Provide the [X, Y] coordinate of the cell's center where the given text is located.  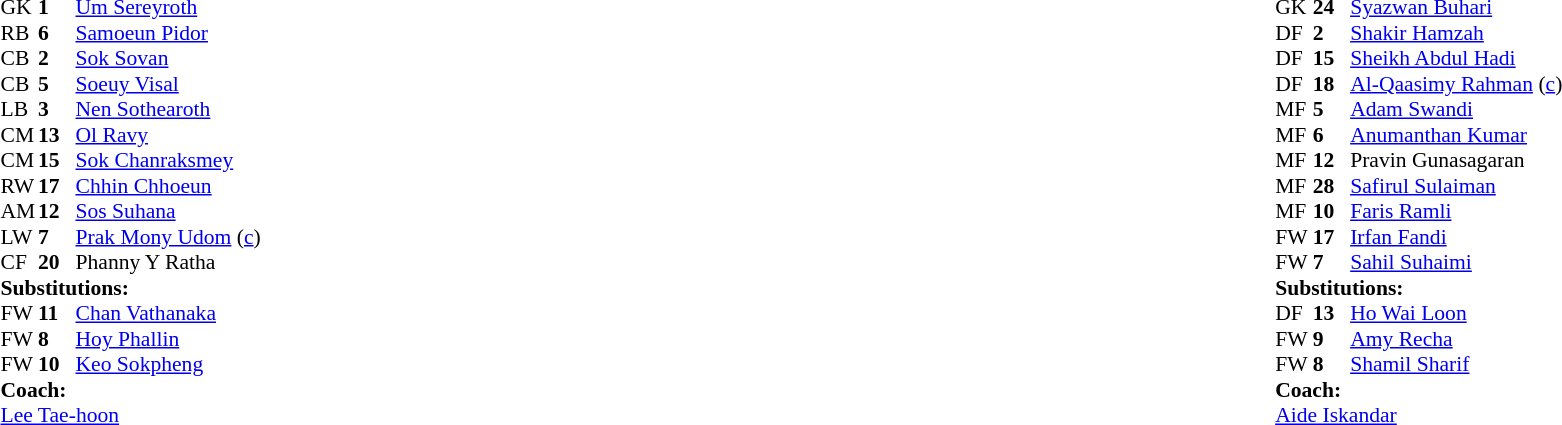
AM [19, 211]
Anumanthan Kumar [1456, 135]
9 [1332, 339]
Prak Mony Udom (c) [168, 237]
RB [19, 33]
28 [1332, 186]
Sok Chanraksmey [168, 161]
LB [19, 109]
11 [57, 313]
20 [57, 263]
Pravin Gunasagaran [1456, 161]
Shamil Sharif [1456, 365]
CF [19, 263]
Amy Recha [1456, 339]
Shakir Hamzah [1456, 33]
Soeuy Visal [168, 84]
RW [19, 186]
Hoy Phallin [168, 339]
18 [1332, 84]
Irfan Fandi [1456, 237]
Sahil Suhaimi [1456, 263]
Sheikh Abdul Hadi [1456, 59]
Faris Ramli [1456, 211]
Nen Sothearoth [168, 109]
Keo Sokpheng [168, 365]
Chan Vathanaka [168, 313]
Safirul Sulaiman [1456, 186]
Ol Ravy [168, 135]
Phanny Y Ratha [168, 263]
Sok Sovan [168, 59]
Al-Qaasimy Rahman (c) [1456, 84]
Sos Suhana [168, 211]
Chhin Chhoeun [168, 186]
LW [19, 237]
Samoeun Pidor [168, 33]
Ho Wai Loon [1456, 313]
3 [57, 109]
Adam Swandi [1456, 109]
